Scan for the cell matching the given text and deliver its [X, Y] coordinate at center. 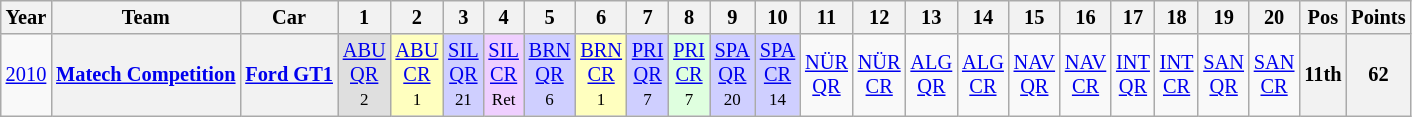
Matech Competition [146, 75]
Points [1378, 17]
BRNQR6 [550, 75]
62 [1378, 75]
NÜRCR [880, 75]
4 [503, 17]
8 [688, 17]
17 [1133, 17]
20 [1274, 17]
2 [418, 17]
6 [601, 17]
Team [146, 17]
INTCR [1177, 75]
ABUQR2 [364, 75]
ALGCR [983, 75]
ABUCR1 [418, 75]
BRNCR1 [601, 75]
2010 [26, 75]
INTQR [1133, 75]
Car [288, 17]
9 [732, 17]
13 [932, 17]
7 [648, 17]
3 [463, 17]
11th [1322, 75]
10 [778, 17]
PRIQR7 [648, 75]
NÜRQR [826, 75]
ALGQR [932, 75]
SANQR [1223, 75]
SILCRRet [503, 75]
SPACR14 [778, 75]
11 [826, 17]
SILQR21 [463, 75]
19 [1223, 17]
PRICR7 [688, 75]
12 [880, 17]
NAVCR [1086, 75]
5 [550, 17]
Ford GT1 [288, 75]
NAVQR [1034, 75]
SPAQR20 [732, 75]
1 [364, 17]
SANCR [1274, 75]
Year [26, 17]
Pos [1322, 17]
14 [983, 17]
18 [1177, 17]
15 [1034, 17]
16 [1086, 17]
